Search for the cell housing the specified text and yield its (x, y) center coordinate. 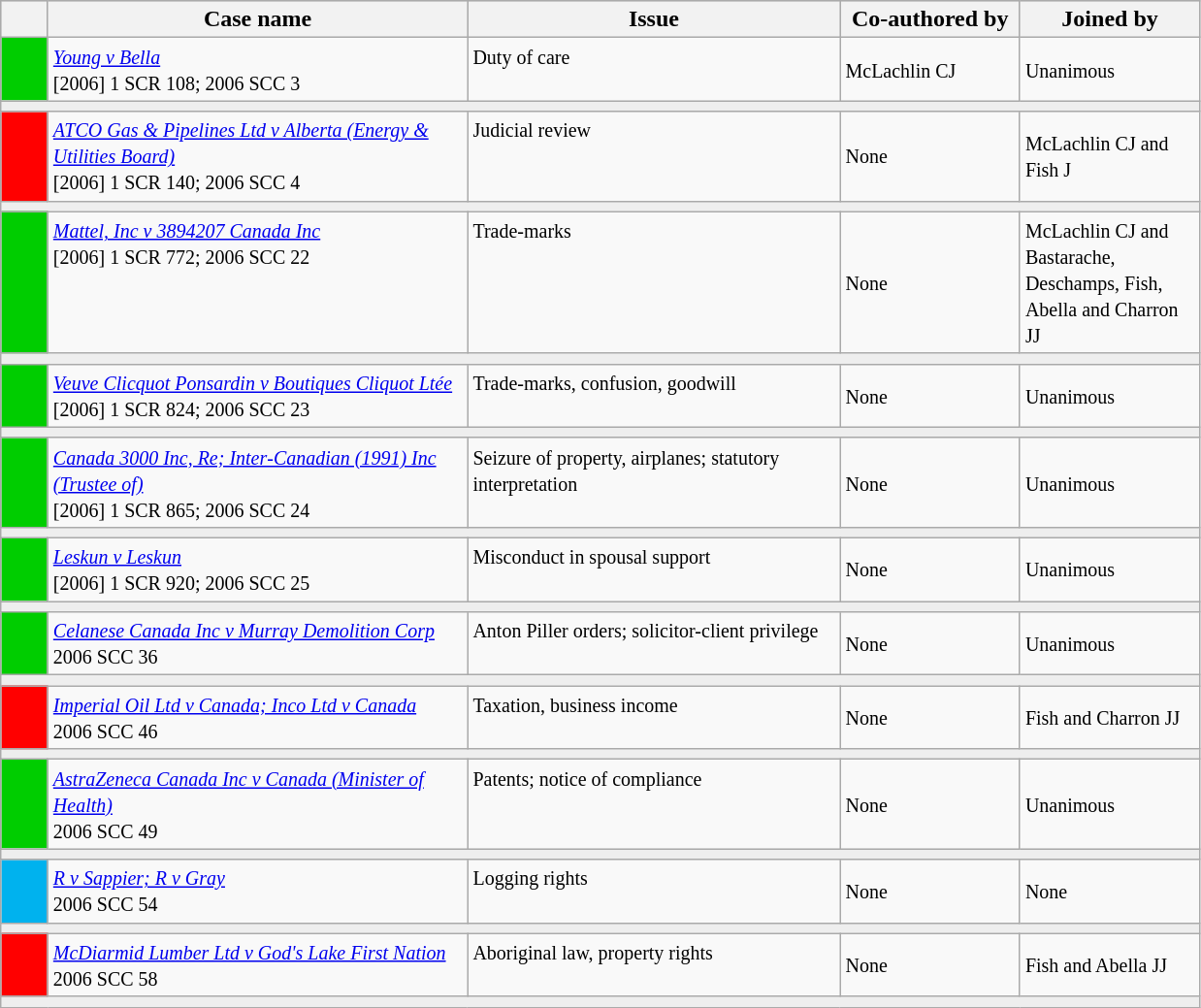
Issue (654, 19)
Mattel, Inc v 3894207 Canada Inc [2006] 1 SCR 772; 2006 SCC 22 (258, 282)
Fish and Abella JJ (1110, 964)
Young v Bella [2006] 1 SCR 108; 2006 SCC 3 (258, 70)
Trade-marks (654, 282)
Imperial Oil Ltd v Canada; Inco Ltd v Canada 2006 SCC 46 (258, 718)
AstraZeneca Canada Inc v Canada (Minister of Health) 2006 SCC 49 (258, 804)
Aboriginal law, property rights (654, 964)
Fish and Charron JJ (1110, 718)
Veuve Clicquot Ponsardin v Boutiques Cliquot Ltée [2006] 1 SCR 824; 2006 SCC 23 (258, 396)
Celanese Canada Inc v Murray Demolition Corp 2006 SCC 36 (258, 644)
Duty of care (654, 70)
McDiarmid Lumber Ltd v God's Lake First Nation 2006 SCC 58 (258, 964)
Joined by (1110, 19)
Case name (258, 19)
Judicial review (654, 156)
Patents; notice of compliance (654, 804)
Trade-marks, confusion, goodwill (654, 396)
R v Sappier; R v Gray 2006 SCC 54 (258, 891)
Anton Piller orders; solicitor-client privilege (654, 644)
Misconduct in spousal support (654, 569)
Canada 3000 Inc, Re; Inter‑Canadian (1991) Inc (Trustee of) [2006] 1 SCR 865; 2006 SCC 24 (258, 482)
McLachlin CJ (929, 70)
Logging rights (654, 891)
McLachlin CJ and Fish J (1110, 156)
Leskun v Leskun [2006] 1 SCR 920; 2006 SCC 25 (258, 569)
Taxation, business income (654, 718)
ATCO Gas & Pipelines Ltd v Alberta (Energy & Utilities Board) [2006] 1 SCR 140; 2006 SCC 4 (258, 156)
McLachlin CJ and Bastarache, Deschamps, Fish, Abella and Charron JJ (1110, 282)
Seizure of property, airplanes; statutory interpretation (654, 482)
Co-authored by (929, 19)
